Determine the [x, y] coordinate at the center of the cell enclosing the given text.  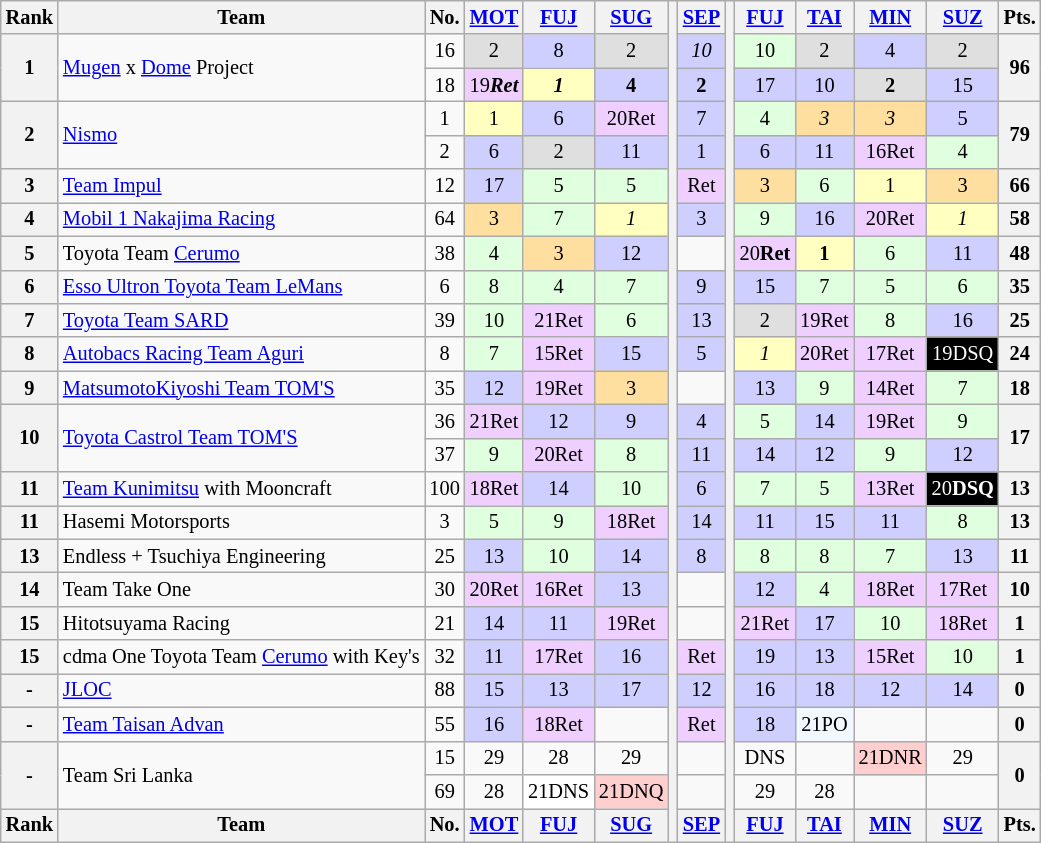
Esso Ultron Toyota Team LeMans [242, 287]
69 [445, 791]
37 [445, 455]
JLOC [242, 690]
64 [445, 219]
Team Impul [242, 186]
Hitotsuyama Racing [242, 623]
21DNR [890, 758]
66 [1020, 186]
21DNQ [631, 791]
13Ret [890, 489]
21DNS [558, 791]
Endless + Tsuchiya Engineering [242, 556]
79 [1020, 134]
MatsumotoKiyoshi Team TOM'S [242, 388]
Mobil 1 Nakajima Racing [242, 219]
Team Take One [242, 589]
24 [1020, 354]
36 [445, 421]
14Ret [890, 388]
Nismo [242, 134]
DNS [766, 758]
cdma One Toyota Team Cerumo with Key's [242, 657]
Toyota Team Cerumo [242, 253]
32 [445, 657]
48 [1020, 253]
21 [445, 623]
Team Taisan Advan [242, 724]
88 [445, 690]
30 [445, 589]
Team Kunimitsu with Mooncraft [242, 489]
19 [766, 657]
Hasemi Motorsports [242, 522]
20DSQ [963, 489]
Autobacs Racing Team Aguri [242, 354]
55 [445, 724]
Toyota Castrol Team TOM'S [242, 438]
Mugen x Dome Project [242, 68]
38 [445, 253]
39 [445, 320]
58 [1020, 219]
21PO [824, 724]
Team Sri Lanka [242, 774]
Toyota Team SARD [242, 320]
19DSQ [963, 354]
96 [1020, 68]
100 [445, 489]
